Scan for the cell matching the given text and deliver its [x, y] coordinate at center. 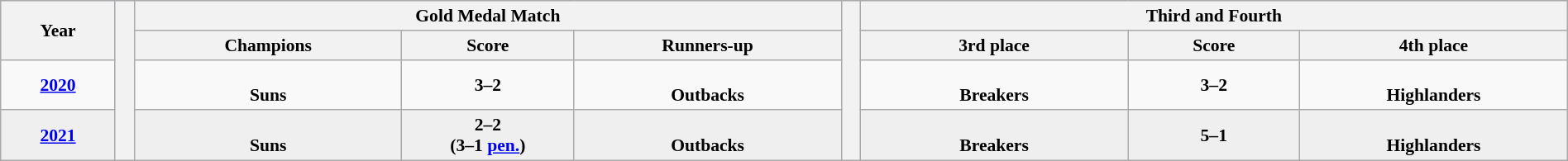
2–2(3–1 pen.) [488, 135]
Champions [268, 45]
Gold Medal Match [488, 16]
Third and Fourth [1214, 16]
2021 [58, 135]
Year [58, 30]
5–1 [1214, 135]
4th place [1434, 45]
Runners-up [708, 45]
2020 [58, 84]
3rd place [994, 45]
